Identify which cell holds the provided text, then report its [x, y] central coordinate. 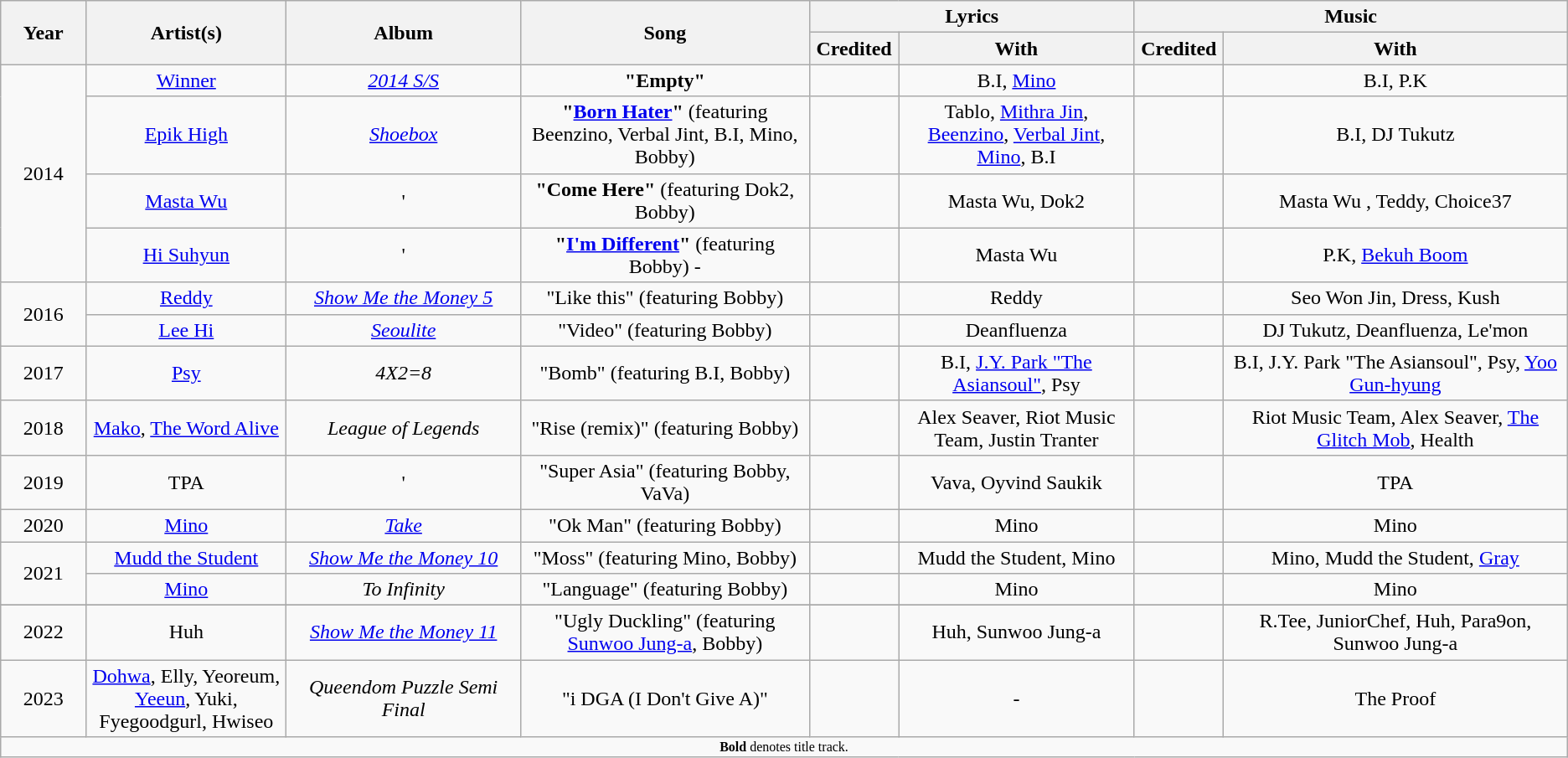
"Video" (featuring Bobby) [665, 330]
Seoulite [404, 330]
2016 [44, 314]
Mino, Mudd the Student, Gray [1395, 557]
"Ugly Duckling" (featuring Sunwoo Jung-a, Bobby) [665, 633]
Song [665, 33]
- [1017, 699]
Seo Won Jin, Dress, Kush [1395, 298]
Dohwa, Elly, Yeoreum, Yeeun, Yuki, Fyegoodgurl, Hwiseo [186, 699]
Mudd the Student [186, 557]
"Super Asia" (featuring Bobby, VaVa) [665, 482]
2023 [44, 699]
"Ok Man" (featuring Bobby) [665, 525]
B.I, DJ Tukutz [1395, 135]
R.Tee, JuniorChef, Huh, Para9on, Sunwoo Jung-a [1395, 633]
"Rise (remix)" (featuring Bobby) [665, 427]
Vava, Oyvind Saukik [1017, 482]
"Born Hater" (featuring Beenzino, Verbal Jint, B.I, Mino, Bobby) [665, 135]
"i DGA (I Don't Give A)" [665, 699]
2021 [44, 573]
Masta Wu , Teddy, Choice37 [1395, 201]
Show Me the Money 10 [404, 557]
"Moss" (featuring Mino, Bobby) [665, 557]
Mudd the Student, Mino [1017, 557]
Hi Suhyun [186, 255]
Year [44, 33]
"I'm Different" (featuring Bobby) - [665, 255]
Album [404, 33]
Music [1350, 17]
Artist(s) [186, 33]
B.I, Mino [1017, 80]
Take [404, 525]
2014 [44, 173]
Show Me the Money 5 [404, 298]
2017 [44, 374]
2022 [44, 633]
Huh, Sunwoo Jung-a [1017, 633]
"Come Here" (featuring Dok2, Bobby) [665, 201]
Riot Music Team, Alex Seaver, The Glitch Mob, Health [1395, 427]
Bold denotes title track. [784, 747]
"Bomb" (featuring B.I, Bobby) [665, 374]
To Infinity [404, 590]
P.K, Bekuh Boom [1395, 255]
Deanfluenza [1017, 330]
Alex Seaver, Riot Music Team, Justin Tranter [1017, 427]
2020 [44, 525]
4X2=8 [404, 374]
DJ Tukutz, Deanfluenza, Le'mon [1395, 330]
League of Legends [404, 427]
"Language" (featuring Bobby) [665, 590]
B.I, J.Y. Park "The Asiansoul", Psy, Yoo Gun-hyung [1395, 374]
2019 [44, 482]
Tablo, Mithra Jin, Beenzino, Verbal Jint, Mino, B.I [1017, 135]
Show Me the Money 11 [404, 633]
"Like this" (featuring Bobby) [665, 298]
The Proof [1395, 699]
2018 [44, 427]
Huh [186, 633]
Shoebox [404, 135]
Winner [186, 80]
Psy [186, 374]
Epik High [186, 135]
2014 S/S [404, 80]
Lyrics [972, 17]
B.I, P.K [1395, 80]
B.I, J.Y. Park "The Asiansoul", Psy [1017, 374]
Masta Wu, Dok2 [1017, 201]
Queendom Puzzle Semi Final [404, 699]
Lee Hi [186, 330]
"Empty" [665, 80]
Mako, The Word Alive [186, 427]
